Scan for the cell matching the given text and deliver its (x, y) coordinate at center. 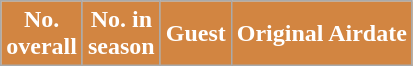
No. in season (121, 34)
No. overall (42, 34)
Original Airdate (322, 34)
Guest (196, 34)
